Output the (x, y) coordinate of the center of the cell containing the given text.  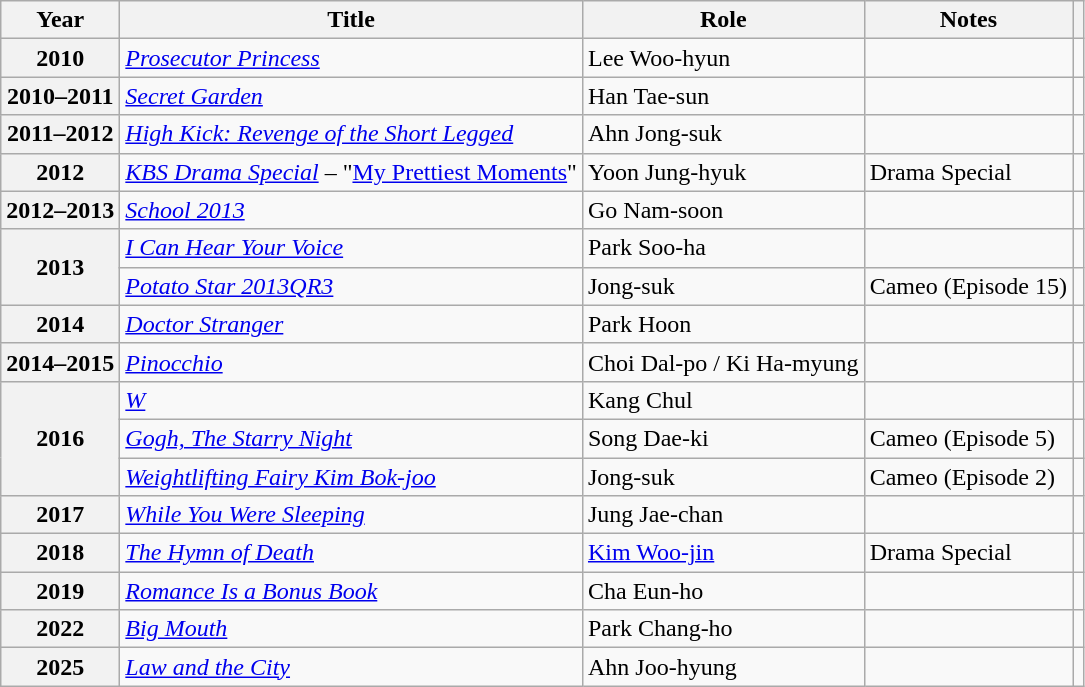
Jung Jae-chan (723, 515)
Title (352, 20)
Han Tae-sun (723, 96)
Law and the City (352, 667)
2012 (60, 172)
2016 (60, 438)
Pinocchio (352, 362)
Song Dae-ki (723, 438)
Park Soo-ha (723, 248)
2014–2015 (60, 362)
Year (60, 20)
Ahn Jong-suk (723, 134)
Yoon Jung-hyuk (723, 172)
Kim Woo-jin (723, 553)
2010 (60, 58)
Ahn Joo-hyung (723, 667)
Choi Dal-po / Ki Ha-myung (723, 362)
2022 (60, 629)
Go Nam-soon (723, 210)
2010–2011 (60, 96)
2011–2012 (60, 134)
School 2013 (352, 210)
Potato Star 2013QR3 (352, 286)
2025 (60, 667)
Park Hoon (723, 324)
Doctor Stranger (352, 324)
Secret Garden (352, 96)
High Kick: Revenge of the Short Legged (352, 134)
2013 (60, 267)
2018 (60, 553)
Cameo (Episode 5) (968, 438)
Lee Woo-hyun (723, 58)
2014 (60, 324)
Park Chang-ho (723, 629)
KBS Drama Special – "My Prettiest Moments" (352, 172)
Cameo (Episode 15) (968, 286)
While You Were Sleeping (352, 515)
Romance Is a Bonus Book (352, 591)
Role (723, 20)
2012–2013 (60, 210)
Weightlifting Fairy Kim Bok-joo (352, 477)
Kang Chul (723, 400)
2019 (60, 591)
2017 (60, 515)
Notes (968, 20)
Cameo (Episode 2) (968, 477)
The Hymn of Death (352, 553)
Big Mouth (352, 629)
Gogh, The Starry Night (352, 438)
I Can Hear Your Voice (352, 248)
Cha Eun-ho (723, 591)
W (352, 400)
Prosecutor Princess (352, 58)
